From the cell containing the given text, extract its center point as (X, Y) coordinate. 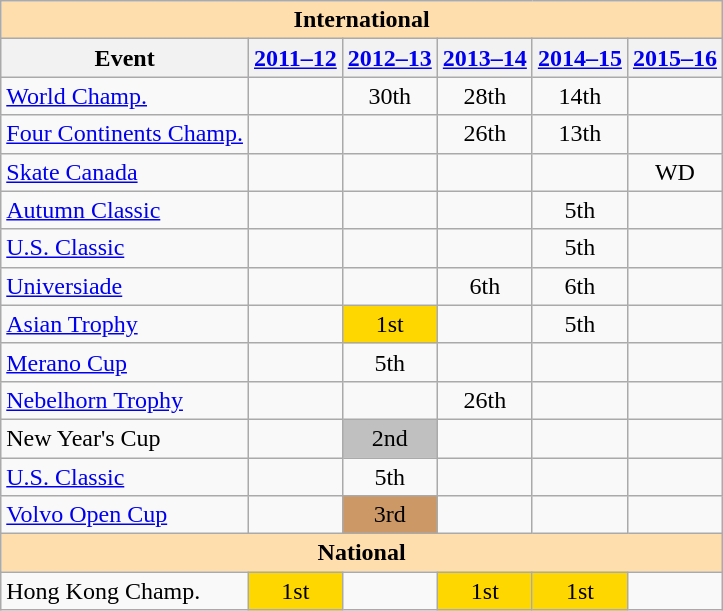
International (362, 20)
WD (674, 172)
2nd (390, 438)
14th (580, 96)
Volvo Open Cup (125, 515)
Universiade (125, 286)
Skate Canada (125, 172)
Merano Cup (125, 362)
2011–12 (295, 58)
National (362, 553)
Event (125, 58)
3rd (390, 515)
2014–15 (580, 58)
Four Continents Champ. (125, 134)
2015–16 (674, 58)
New Year's Cup (125, 438)
28th (484, 96)
World Champ. (125, 96)
Autumn Classic (125, 210)
Asian Trophy (125, 324)
2012–13 (390, 58)
Nebelhorn Trophy (125, 400)
30th (390, 96)
13th (580, 134)
2013–14 (484, 58)
Hong Kong Champ. (125, 591)
